Find where the given text appears and provide that cell's center as (x, y) coordinate. 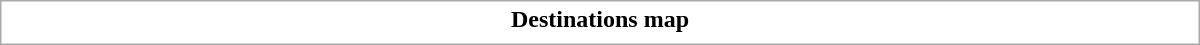
Destinations map (600, 19)
